Search for the cell housing the specified text and yield its [X, Y] center coordinate. 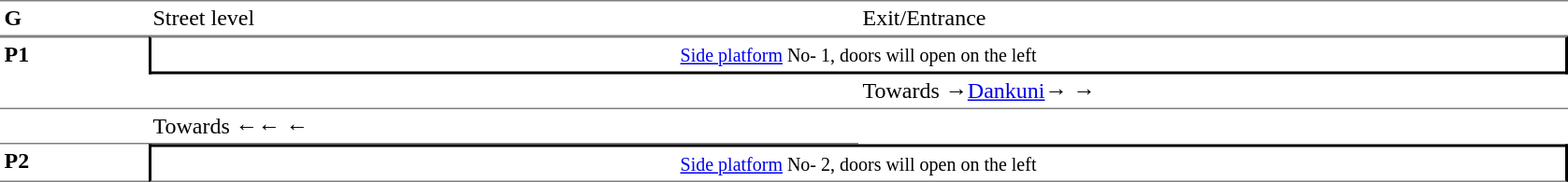
Towards ←← ← [503, 127]
Side platform No- 2, doors will open on the left [858, 162]
G [75, 19]
Towards →Dankuni→ → [1214, 92]
P1 [75, 73]
Street level [503, 19]
P2 [75, 162]
Exit/Entrance [1214, 19]
Side platform No- 1, doors will open on the left [858, 55]
